Extract the (X, Y) coordinate from the center of the cell holding the provided text.  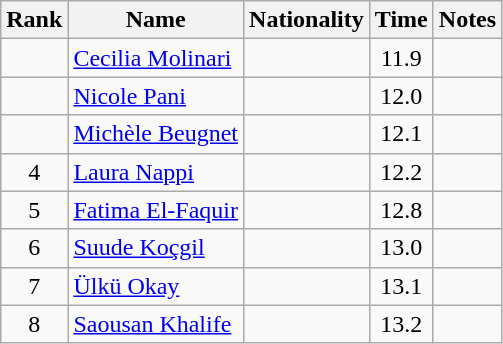
Ülkü Okay (156, 286)
7 (34, 286)
Michèle Beugnet (156, 134)
8 (34, 324)
13.1 (401, 286)
Nicole Pani (156, 96)
Cecilia Molinari (156, 58)
12.0 (401, 96)
Fatima El-Faquir (156, 210)
Notes (467, 20)
Time (401, 20)
5 (34, 210)
11.9 (401, 58)
13.2 (401, 324)
Laura Nappi (156, 172)
4 (34, 172)
12.1 (401, 134)
Rank (34, 20)
Name (156, 20)
12.2 (401, 172)
13.0 (401, 248)
6 (34, 248)
Suude Koçgil (156, 248)
12.8 (401, 210)
Nationality (307, 20)
Saousan Khalife (156, 324)
